Provide the [X, Y] coordinate of the cell's center where the given text is located.  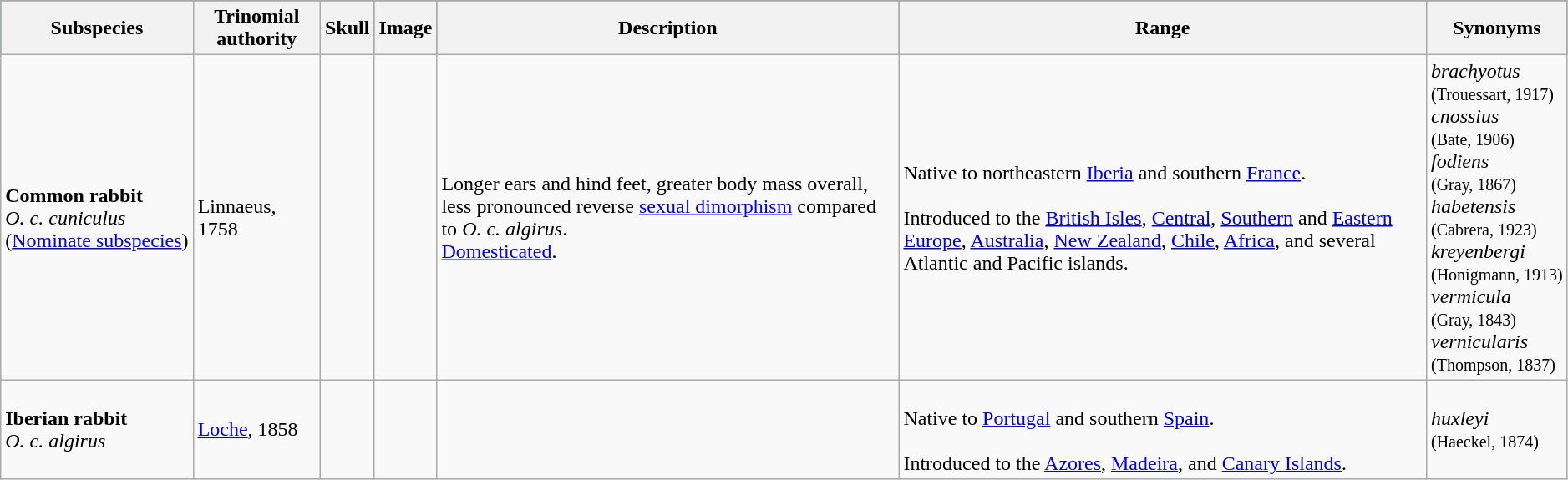
Common rabbitO. c. cuniculus(Nominate subspecies) [97, 217]
Longer ears and hind feet, greater body mass overall, less pronounced reverse sexual dimorphism compared to O. c. algirus.Domesticated. [668, 217]
Skull [347, 28]
Trinomial authority [256, 28]
Subspecies [97, 28]
Range [1163, 28]
Iberian rabbitO. c. algirus [97, 429]
Synonyms [1497, 28]
Image [406, 28]
huxleyi(Haeckel, 1874) [1497, 429]
Loche, 1858 [256, 429]
Native to Portugal and southern Spain.Introduced to the Azores, Madeira, and Canary Islands. [1163, 429]
Linnaeus, 1758 [256, 217]
Description [668, 28]
